Capture the cell that displays the provided text and extract its [X, Y] central coordinate. 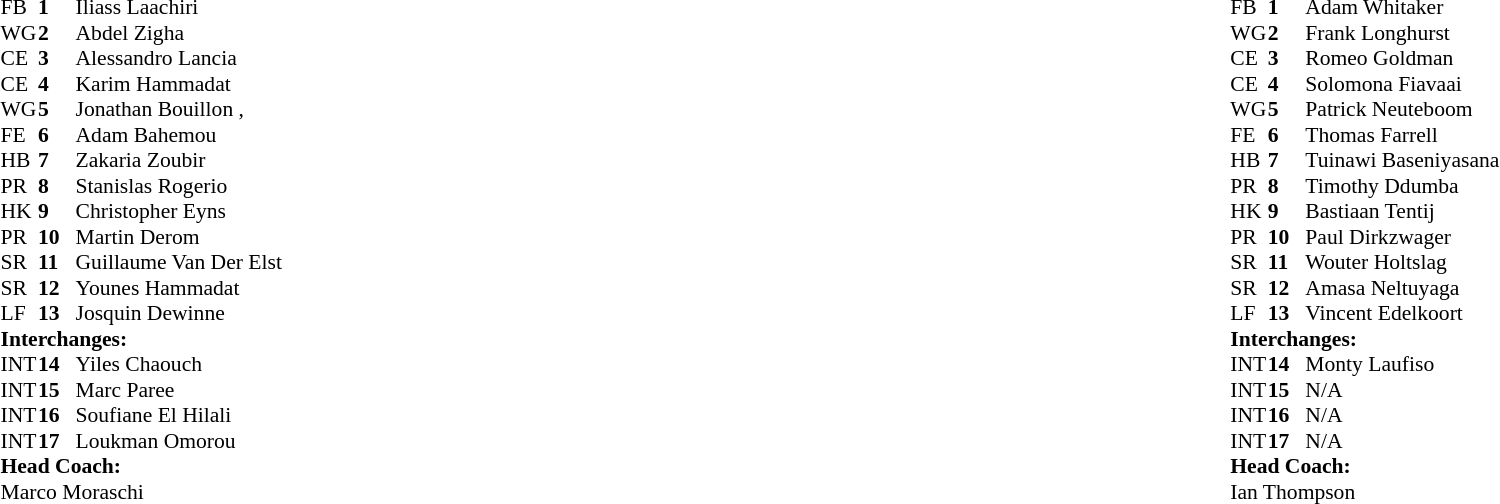
Wouter Holtslag [1402, 263]
Thomas Farrell [1402, 135]
Guillaume Van Der Elst [179, 263]
Soufiane El Hilali [179, 415]
Josquin Dewinne [179, 313]
Stanislas Rogerio [179, 186]
Younes Hammadat [179, 288]
Patrick Neuteboom [1402, 109]
Frank Longhurst [1402, 33]
Bastiaan Tentij [1402, 211]
Yiles Chaouch [179, 365]
Alessandro Lancia [179, 59]
Abdel Zigha [179, 33]
Timothy Ddumba [1402, 186]
Zakaria Zoubir [179, 161]
Romeo Goldman [1402, 59]
Marc Paree [179, 390]
Amasa Neltuyaga [1402, 288]
Solomona Fiavaai [1402, 84]
Adam Bahemou [179, 135]
Martin Derom [179, 237]
Vincent Edelkoort [1402, 313]
Christopher Eyns [179, 211]
Karim Hammadat [179, 84]
Paul Dirkzwager [1402, 237]
Loukman Omorou [179, 441]
Monty Laufiso [1402, 365]
Jonathan Bouillon , [179, 109]
Tuinawi Baseniyasana [1402, 161]
